Pinpoint the cell where the given text exists, returning its [X, Y] midpoint coordinate. 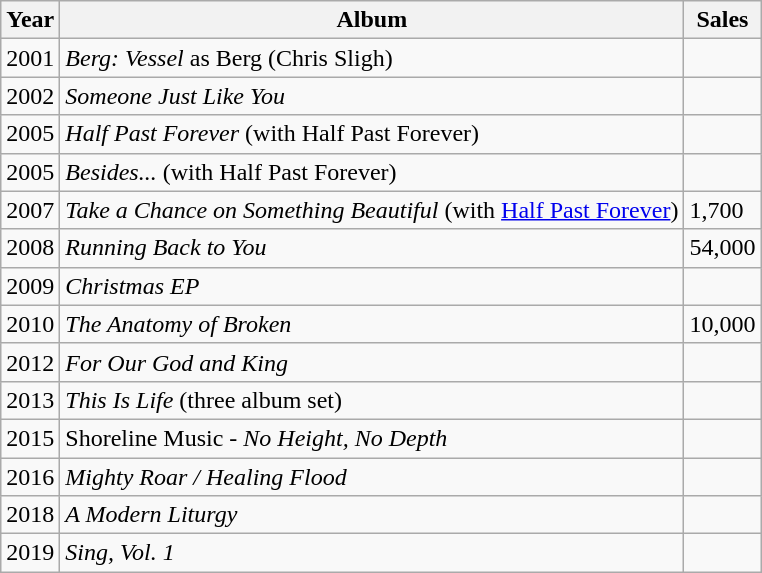
2016 [30, 477]
For Our God and King [372, 362]
Running Back to You [372, 248]
2002 [30, 96]
Half Past Forever (with Half Past Forever) [372, 134]
2010 [30, 324]
Besides... (with Half Past Forever) [372, 172]
2018 [30, 515]
54,000 [722, 248]
2001 [30, 58]
The Anatomy of Broken [372, 324]
Someone Just Like You [372, 96]
Sing, Vol. 1 [372, 553]
2013 [30, 400]
10,000 [722, 324]
Year [30, 20]
Christmas EP [372, 286]
Shoreline Music - No Height, No Depth [372, 438]
A Modern Liturgy [372, 515]
2015 [30, 438]
2008 [30, 248]
Mighty Roar / Healing Flood [372, 477]
Take a Chance on Something Beautiful (with Half Past Forever) [372, 210]
This Is Life (three album set) [372, 400]
2012 [30, 362]
2007 [30, 210]
2019 [30, 553]
2009 [30, 286]
1,700 [722, 210]
Album [372, 20]
Berg: Vessel as Berg (Chris Sligh) [372, 58]
Sales [722, 20]
